Find where the given text appears and provide that cell's center as (x, y) coordinate. 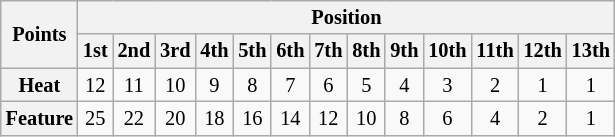
22 (134, 118)
10th (447, 51)
1st (96, 51)
14 (290, 118)
7th (328, 51)
4th (214, 51)
25 (96, 118)
Position (346, 17)
3rd (175, 51)
Feature (40, 118)
13th (591, 51)
18 (214, 118)
9th (404, 51)
3 (447, 85)
12th (543, 51)
Points (40, 34)
16 (252, 118)
7 (290, 85)
5 (366, 85)
8th (366, 51)
9 (214, 85)
20 (175, 118)
6th (290, 51)
11 (134, 85)
5th (252, 51)
11th (494, 51)
2nd (134, 51)
Heat (40, 85)
